Provide the (x, y) coordinate of the cell's center where the given text is located.  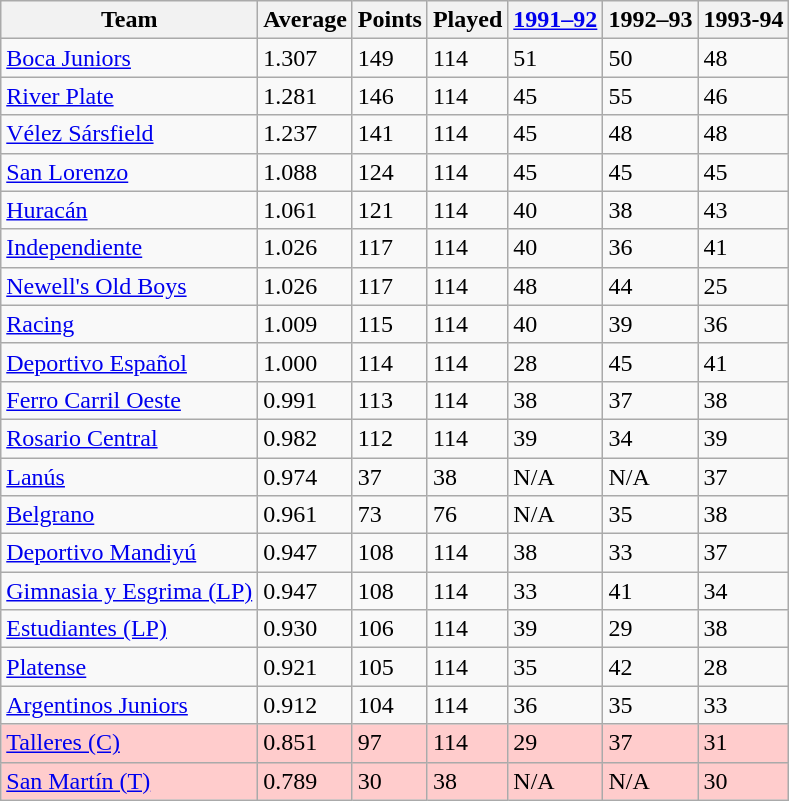
San Lorenzo (130, 172)
Vélez Sársfield (130, 134)
0.974 (306, 477)
76 (467, 515)
97 (390, 743)
1.307 (306, 58)
Talleres (C) (130, 743)
149 (390, 58)
Newell's Old Boys (130, 286)
1993-94 (744, 20)
46 (744, 96)
104 (390, 705)
Deportivo Mandiyú (130, 553)
Independiente (130, 248)
Lanús (130, 477)
1992–93 (650, 20)
105 (390, 667)
Played (467, 20)
Deportivo Español (130, 362)
141 (390, 134)
Points (390, 20)
Platense (130, 667)
31 (744, 743)
113 (390, 400)
121 (390, 210)
Huracán (130, 210)
115 (390, 324)
Average (306, 20)
55 (650, 96)
Estudiantes (LP) (130, 629)
Racing (130, 324)
1.281 (306, 96)
1.061 (306, 210)
44 (650, 286)
Boca Juniors (130, 58)
42 (650, 667)
25 (744, 286)
0.961 (306, 515)
50 (650, 58)
0.851 (306, 743)
Argentinos Juniors (130, 705)
Belgrano (130, 515)
124 (390, 172)
0.912 (306, 705)
1.009 (306, 324)
0.921 (306, 667)
San Martín (T) (130, 781)
0.930 (306, 629)
1.237 (306, 134)
0.991 (306, 400)
1991–92 (556, 20)
River Plate (130, 96)
51 (556, 58)
43 (744, 210)
Ferro Carril Oeste (130, 400)
112 (390, 438)
Gimnasia y Esgrima (LP) (130, 591)
106 (390, 629)
1.000 (306, 362)
1.088 (306, 172)
0.789 (306, 781)
146 (390, 96)
0.982 (306, 438)
Team (130, 20)
73 (390, 515)
Rosario Central (130, 438)
